Extract the (x, y) coordinate from the center of the cell holding the provided text.  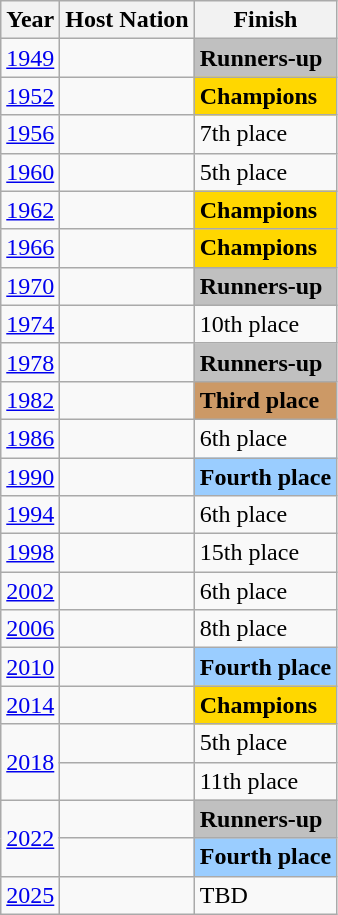
1960 (30, 172)
TBD (265, 895)
2006 (30, 629)
2002 (30, 591)
11th place (265, 781)
1986 (30, 438)
1978 (30, 362)
2018 (30, 762)
1970 (30, 286)
1956 (30, 134)
2014 (30, 705)
2010 (30, 667)
1994 (30, 515)
2022 (30, 838)
Finish (265, 20)
7th place (265, 134)
1952 (30, 96)
Year (30, 20)
1998 (30, 553)
1982 (30, 400)
Third place (265, 400)
1990 (30, 477)
2025 (30, 895)
10th place (265, 324)
1949 (30, 58)
1966 (30, 248)
1962 (30, 210)
Host Nation (127, 20)
8th place (265, 629)
15th place (265, 553)
1974 (30, 324)
